Scan for the cell matching the given text and deliver its [X, Y] coordinate at center. 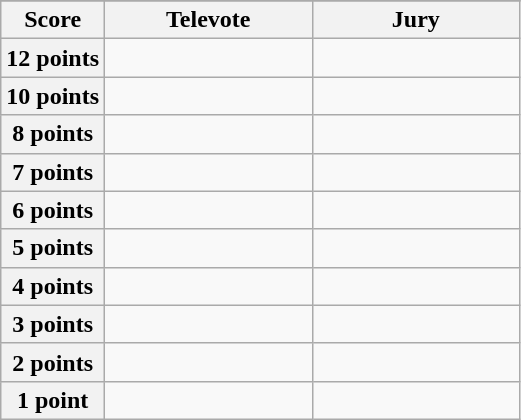
4 points [53, 286]
10 points [53, 96]
6 points [53, 210]
2 points [53, 362]
Jury [416, 20]
3 points [53, 324]
Televote [209, 20]
7 points [53, 172]
5 points [53, 248]
1 point [53, 400]
12 points [53, 58]
Score [53, 20]
8 points [53, 134]
